Determine the (x, y) coordinate at the center of the cell enclosing the given text.  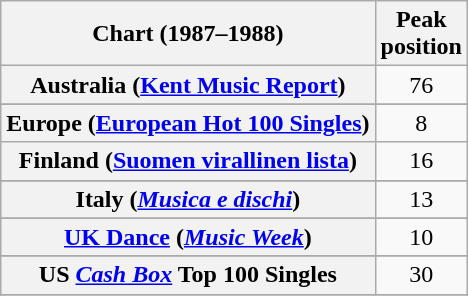
Finland (Suomen virallinen lista) (188, 161)
76 (421, 85)
US Cash Box Top 100 Singles (188, 275)
16 (421, 161)
Australia (Kent Music Report) (188, 85)
Italy (Musica e dischi) (188, 199)
UK Dance (Music Week) (188, 237)
13 (421, 199)
Peakposition (421, 34)
8 (421, 123)
10 (421, 237)
Europe (European Hot 100 Singles) (188, 123)
30 (421, 275)
Chart (1987–1988) (188, 34)
